From the cell containing the given text, extract its center point as (X, Y) coordinate. 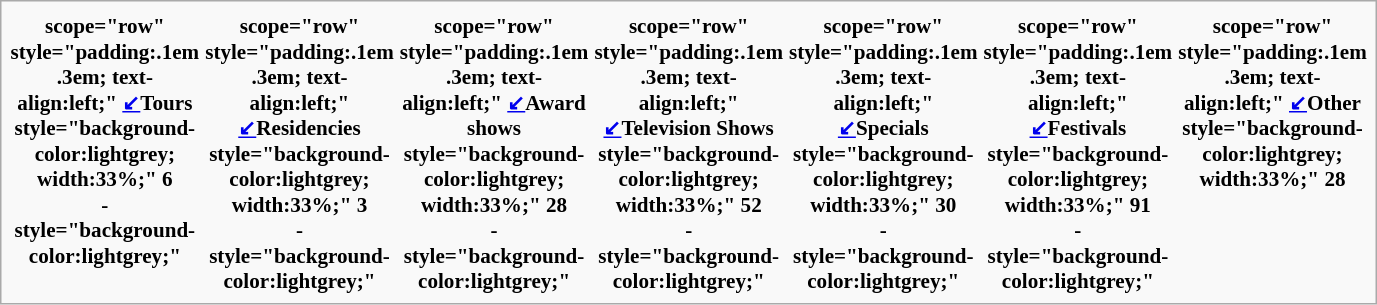
scope="row" style="padding:.1em .3em; text-align:left;" ↙Other style="background-color:lightgrey; width:33%;" 28 (1273, 154)
scope="row" style="padding:.1em .3em; text-align:left;" ↙Tours style="background-color:lightgrey; width:33%;" 6- style="background-color:lightgrey;" (105, 154)
